Provide the [x, y] coordinate of the cell's center where the given text is located.  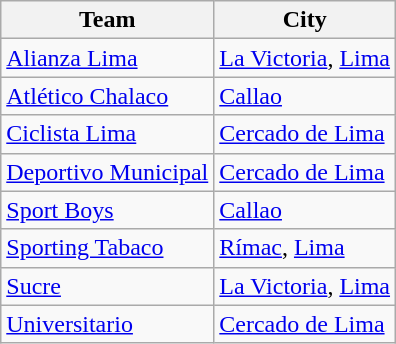
Sucre [108, 286]
Alianza Lima [108, 58]
Team [108, 20]
Atlético Chalaco [108, 96]
Ciclista Lima [108, 134]
Deportivo Municipal [108, 172]
Universitario [108, 324]
Sport Boys [108, 210]
City [305, 20]
Sporting Tabaco [108, 248]
Rímac, Lima [305, 248]
